Identify which cell holds the provided text, then report its (X, Y) central coordinate. 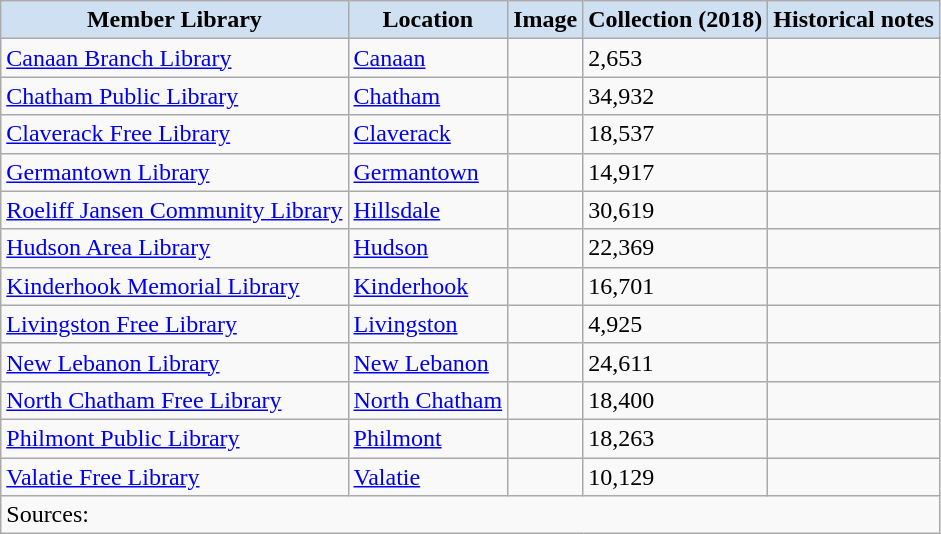
2,653 (676, 58)
Sources: (470, 515)
Location (428, 20)
Philmont (428, 438)
24,611 (676, 362)
North Chatham (428, 400)
Valatie Free Library (174, 477)
34,932 (676, 96)
Roeliff Jansen Community Library (174, 210)
10,129 (676, 477)
Germantown (428, 172)
New Lebanon Library (174, 362)
Valatie (428, 477)
Livingston (428, 324)
Hillsdale (428, 210)
22,369 (676, 248)
Member Library (174, 20)
Hudson Area Library (174, 248)
Claverack Free Library (174, 134)
Germantown Library (174, 172)
Chatham (428, 96)
16,701 (676, 286)
Chatham Public Library (174, 96)
Canaan (428, 58)
Livingston Free Library (174, 324)
Hudson (428, 248)
18,537 (676, 134)
Claverack (428, 134)
Kinderhook Memorial Library (174, 286)
18,400 (676, 400)
Canaan Branch Library (174, 58)
Kinderhook (428, 286)
Image (546, 20)
18,263 (676, 438)
30,619 (676, 210)
14,917 (676, 172)
Philmont Public Library (174, 438)
4,925 (676, 324)
Collection (2018) (676, 20)
Historical notes (854, 20)
North Chatham Free Library (174, 400)
New Lebanon (428, 362)
